For the text-containing cell, return its midpoint in (X, Y) coordinate format. 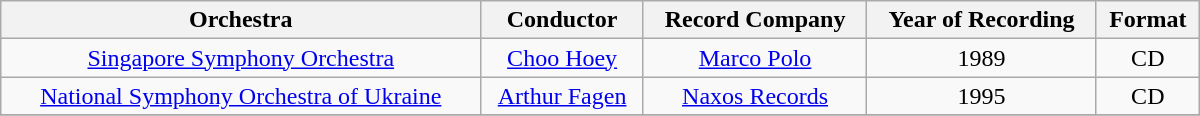
Format (1148, 20)
Singapore Symphony Orchestra (241, 58)
Arthur Fagen (562, 96)
National Symphony Orchestra of Ukraine (241, 96)
1995 (982, 96)
Orchestra (241, 20)
Marco Polo (754, 58)
1989 (982, 58)
Choo Hoey (562, 58)
Year of Recording (982, 20)
Record Company (754, 20)
Naxos Records (754, 96)
Conductor (562, 20)
